Find where the given text appears and provide that cell's center as (X, Y) coordinate. 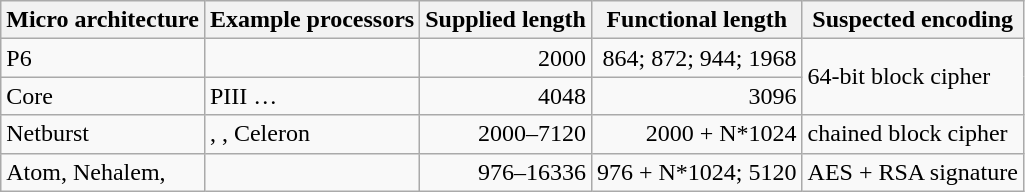
chained block cipher (912, 134)
4048 (506, 96)
AES + RSA signature (912, 172)
Supplied length (506, 20)
Micro architecture (103, 20)
Suspected encoding (912, 20)
976–16336 (506, 172)
2000–7120 (506, 134)
P6 (103, 58)
Netburst (103, 134)
864; 872; 944; 1968 (696, 58)
Example processors (312, 20)
3096 (696, 96)
Core (103, 96)
976 + N*1024; 5120 (696, 172)
Functional length (696, 20)
, , Celeron (312, 134)
64-bit block cipher (912, 77)
Atom, Nehalem, (103, 172)
PIII … (312, 96)
2000 (506, 58)
2000 + N*1024 (696, 134)
